Capture the cell that displays the provided text and extract its (x, y) central coordinate. 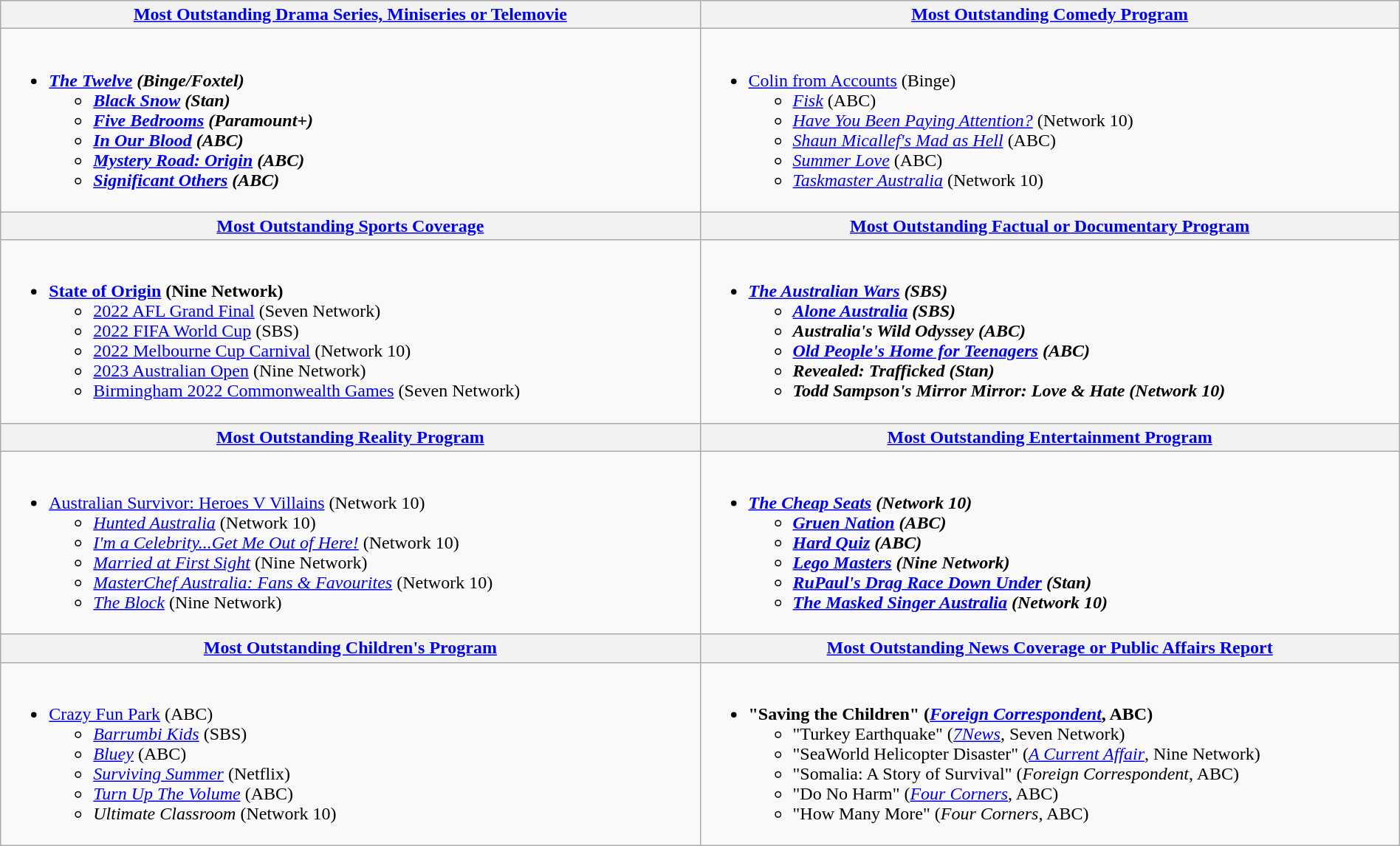
Most Outstanding News Coverage or Public Affairs Report (1050, 648)
Most Outstanding Entertainment Program (1050, 437)
Most Outstanding Children's Program (350, 648)
Most Outstanding Comedy Program (1050, 15)
Most Outstanding Sports Coverage (350, 226)
Most Outstanding Reality Program (350, 437)
Most Outstanding Factual or Documentary Program (1050, 226)
The Twelve (Binge/Foxtel)Black Snow (Stan)Five Bedrooms (Paramount+)In Our Blood (ABC)Mystery Road: Origin (ABC)Significant Others (ABC) (350, 120)
Most Outstanding Drama Series, Miniseries or Telemovie (350, 15)
Crazy Fun Park (ABC)Barrumbi Kids (SBS)Bluey (ABC)Surviving Summer (Netflix)Turn Up The Volume (ABC)Ultimate Classroom (Network 10) (350, 754)
